Extract the (X, Y) coordinate from the center of the cell holding the provided text.  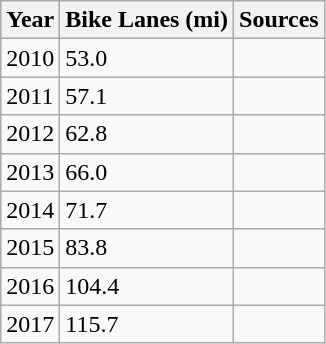
2013 (30, 172)
2012 (30, 134)
2010 (30, 58)
71.7 (147, 210)
2016 (30, 286)
2015 (30, 248)
Bike Lanes (mi) (147, 20)
2017 (30, 324)
Year (30, 20)
83.8 (147, 248)
104.4 (147, 286)
62.8 (147, 134)
66.0 (147, 172)
53.0 (147, 58)
Sources (280, 20)
115.7 (147, 324)
57.1 (147, 96)
2011 (30, 96)
2014 (30, 210)
